Provide the [X, Y] coordinate of the cell's center where the given text is located.  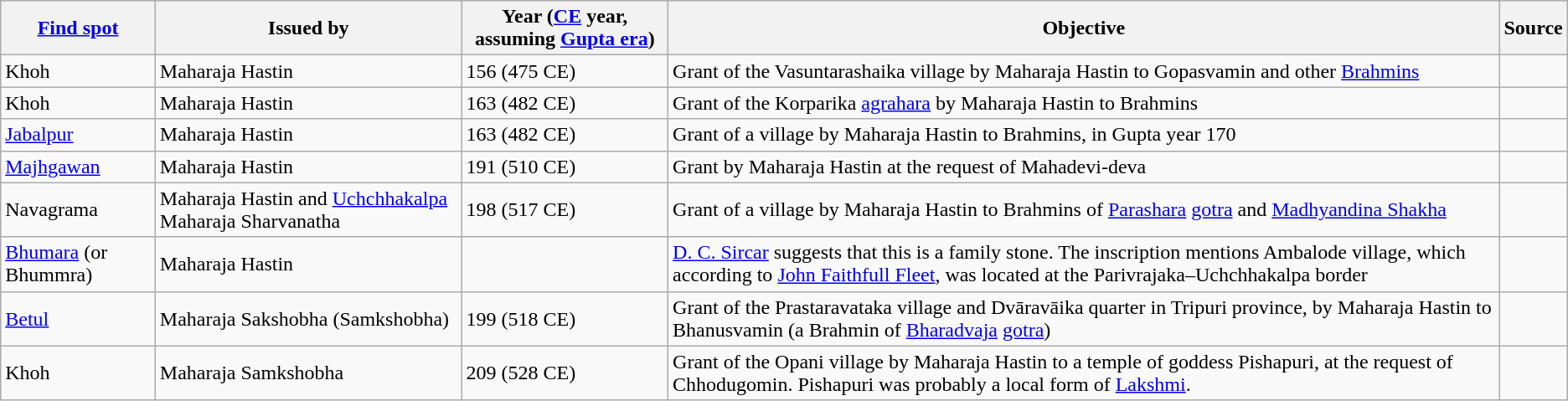
Maharaja Samkshobha [308, 373]
Issued by [308, 28]
198 (517 CE) [565, 209]
Majhgawan [79, 167]
Find spot [79, 28]
Grant of the Korparika agrahara by Maharaja Hastin to Brahmins [1084, 103]
Grant of the Vasuntarashaika village by Maharaja Hastin to Gopasvamin and other Brahmins [1084, 71]
Objective [1084, 28]
Grant by Maharaja Hastin at the request of Mahadevi-deva [1084, 167]
Year (CE year, assuming Gupta era) [565, 28]
Grant of a village by Maharaja Hastin to Brahmins of Parashara gotra and Madhyandina Shakha [1084, 209]
191 (510 CE) [565, 167]
Source [1533, 28]
Betul [79, 318]
Maharaja Sakshobha (Samkshobha) [308, 318]
Navagrama [79, 209]
199 (518 CE) [565, 318]
Jabalpur [79, 135]
209 (528 CE) [565, 373]
Bhumara (or Bhummra) [79, 265]
Grant of a village by Maharaja Hastin to Brahmins, in Gupta year 170 [1084, 135]
156 (475 CE) [565, 71]
Maharaja Hastin and Uchchhakalpa Maharaja Sharvanatha [308, 209]
Grant of the Prastaravataka village and Dvāravāika quarter in Tripuri province, by Maharaja Hastin to Bhanusvamin (a Brahmin of Bharadvaja gotra) [1084, 318]
